Identify which cell holds the provided text, then report its (X, Y) central coordinate. 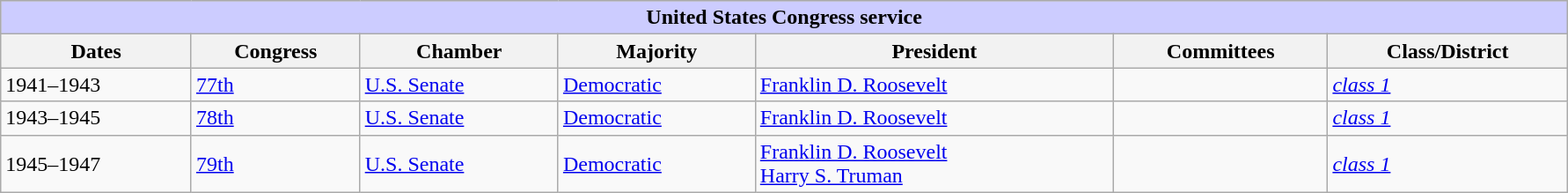
79th (275, 164)
United States Congress service (785, 18)
1941–1943 (97, 85)
President (934, 51)
1945–1947 (97, 164)
Congress (275, 51)
Franklin D. RooseveltHarry S. Truman (934, 164)
Committees (1221, 51)
Majority (656, 51)
Chamber (459, 51)
Class/District (1448, 51)
Dates (97, 51)
77th (275, 85)
1943–1945 (97, 118)
78th (275, 118)
